From the cell containing the given text, extract its center point as [x, y] coordinate. 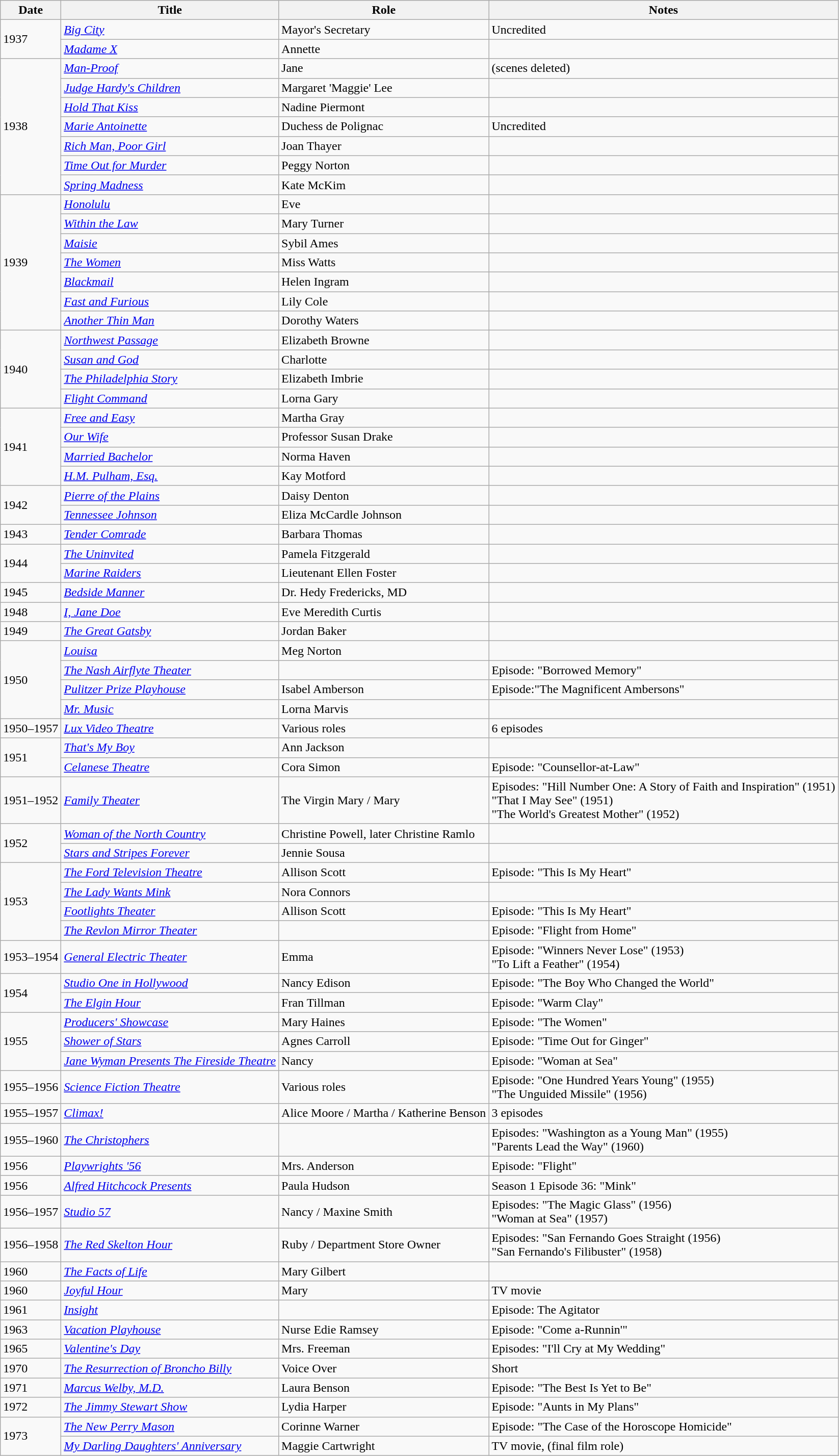
Valentine's Day [170, 1349]
Cora Simon [384, 767]
Episode: "Winners Never Lose" (1953) "To Lift a Feather" (1954) [664, 957]
The Jimmy Stewart Show [170, 1407]
Honolulu [170, 204]
1970 [31, 1368]
Alfred Hitchcock Presents [170, 1185]
Jane [384, 68]
Big City [170, 30]
Margaret 'Maggie' Lee [384, 88]
Meg Norton [384, 651]
I, Jane Doe [170, 612]
Episode: "Come a-Runnin'" [664, 1330]
Peggy Norton [384, 165]
TV movie, (final film role) [664, 1446]
Dr. Hedy Fredericks, MD [384, 593]
Mayor's Secretary [384, 30]
Lorna Gary [384, 398]
Louisa [170, 651]
Vacation Playhouse [170, 1330]
Jordan Baker [384, 631]
Madame X [170, 49]
Nora Connors [384, 892]
General Electric Theater [170, 957]
Norma Haven [384, 456]
Shower of Stars [170, 1041]
The Facts of Life [170, 1271]
Marie Antoinette [170, 126]
Marine Raiders [170, 573]
Daisy Denton [384, 495]
Date [31, 10]
Episodes: "San Fernando Goes Straight (1956) "San Fernando's Filibuster" (1958) [664, 1244]
1955–1956 [31, 1087]
Episode: "Woman at Sea" [664, 1061]
(scenes deleted) [664, 68]
Eve [384, 204]
Northwest Passage [170, 340]
Mr. Music [170, 709]
Season 1 Episode 36: "Mink" [664, 1185]
Blackmail [170, 282]
Miss Watts [384, 263]
Joan Thayer [384, 146]
1955–1960 [31, 1139]
Kate McKim [384, 185]
Episodes: "Hill Number One: A Story of Faith and Inspiration" (1951) "That I May See" (1951) "The World's Greatest Mother" (1952) [664, 800]
1943 [31, 534]
Lorna Marvis [384, 709]
Emma [384, 957]
Married Bachelor [170, 456]
1955 [31, 1041]
Episodes: "The Magic Glass" (1956) "Woman at Sea" (1957) [664, 1212]
The Great Gatsby [170, 631]
Footlights Theater [170, 911]
Flight Command [170, 398]
Stars and Stripes Forever [170, 853]
Another Thin Man [170, 321]
The Nash Airflyte Theater [170, 670]
Role [384, 10]
Episode:"The Magnificent Ambersons" [664, 689]
1938 [31, 126]
Within the Law [170, 223]
Lily Cole [384, 301]
Short [664, 1368]
1949 [31, 631]
Marcus Welby, M.D. [170, 1388]
Agnes Carroll [384, 1041]
Free and Easy [170, 418]
Helen Ingram [384, 282]
The Christophers [170, 1139]
Lux Video Theatre [170, 728]
Fran Tillman [384, 1003]
1953–1954 [31, 957]
1940 [31, 369]
Episode: "The Women" [664, 1022]
H.M. Pulham, Esq. [170, 476]
Studio 57 [170, 1212]
Joyful Hour [170, 1291]
1963 [31, 1330]
The Uninvited [170, 553]
Laura Benson [384, 1388]
Eliza McCardle Johnson [384, 515]
Alice Moore / Martha / Katherine Benson [384, 1113]
Martha Gray [384, 418]
1954 [31, 993]
Charlotte [384, 360]
TV movie [664, 1291]
1961 [31, 1310]
1950–1957 [31, 728]
Professor Susan Drake [384, 437]
Susan and God [170, 360]
Science Fiction Theatre [170, 1087]
1956–1957 [31, 1212]
Paula Hudson [384, 1185]
Celanese Theatre [170, 767]
The Women [170, 263]
Lieutenant Ellen Foster [384, 573]
The Red Skelton Hour [170, 1244]
Hold That Kiss [170, 107]
1972 [31, 1407]
Insight [170, 1310]
1965 [31, 1349]
Episode: "Aunts in My Plans" [664, 1407]
1937 [31, 39]
Nancy [384, 1061]
6 episodes [664, 728]
Tender Comrade [170, 534]
Mrs. Freeman [384, 1349]
Producers' Showcase [170, 1022]
Lydia Harper [384, 1407]
Annette [384, 49]
Episode: "Flight from Home" [664, 931]
Episode: "Borrowed Memory" [664, 670]
Ann Jackson [384, 748]
Episode: "The Case of the Horoscope Homicide" [664, 1426]
Judge Hardy's Children [170, 88]
Mary Haines [384, 1022]
1939 [31, 262]
Elizabeth Imbrie [384, 379]
Time Out for Murder [170, 165]
Bedside Manner [170, 593]
The Revlon Mirror Theater [170, 931]
Episode: "The Boy Who Changed the World" [664, 983]
1948 [31, 612]
Pamela Fitzgerald [384, 553]
The Ford Television Theatre [170, 872]
Ruby / Department Store Owner [384, 1244]
1945 [31, 593]
1951–1952 [31, 800]
Woman of the North Country [170, 833]
1941 [31, 447]
The Resurrection of Broncho Billy [170, 1368]
Episode: "One Hundred Years Young" (1955) "The Unguided Missile" (1956) [664, 1087]
Maggie Cartwright [384, 1446]
Elizabeth Browne [384, 340]
1950 [31, 680]
The New Perry Mason [170, 1426]
1951 [31, 757]
Jane Wyman Presents The Fireside Theatre [170, 1061]
Nancy Edison [384, 983]
1952 [31, 843]
Man-Proof [170, 68]
Nancy / Maxine Smith [384, 1212]
1973 [31, 1436]
Episode: "Counsellor-at-Law" [664, 767]
1955–1957 [31, 1113]
Episode: "The Best Is Yet to Be" [664, 1388]
Notes [664, 10]
The Lady Wants Mink [170, 892]
Our Wife [170, 437]
Jennie Sousa [384, 853]
Maisie [170, 243]
3 episodes [664, 1113]
Sybil Ames [384, 243]
Mrs. Anderson [384, 1166]
Episode: "Flight" [664, 1166]
Title [170, 10]
1953 [31, 901]
Spring Madness [170, 185]
Mary Gilbert [384, 1271]
Nurse Edie Ramsey [384, 1330]
1956–1958 [31, 1244]
The Virgin Mary / Mary [384, 800]
That's My Boy [170, 748]
Episode: "Warm Clay" [664, 1003]
Voice Over [384, 1368]
Episode: "Time Out for Ginger" [664, 1041]
My Darling Daughters' Anniversary [170, 1446]
Pierre of the Plains [170, 495]
Christine Powell, later Christine Ramlo [384, 833]
Kay Motford [384, 476]
Studio One in Hollywood [170, 983]
Playwrights '56 [170, 1166]
Pulitzer Prize Playhouse [170, 689]
Mary [384, 1291]
Dorothy Waters [384, 321]
Episodes: "Washington as a Young Man" (1955) "Parents Lead the Way" (1960) [664, 1139]
Fast and Furious [170, 301]
Isabel Amberson [384, 689]
Family Theater [170, 800]
1942 [31, 505]
The Elgin Hour [170, 1003]
1944 [31, 563]
Eve Meredith Curtis [384, 612]
Duchess de Polignac [384, 126]
Corinne Warner [384, 1426]
Rich Man, Poor Girl [170, 146]
1971 [31, 1388]
Tennessee Johnson [170, 515]
Episodes: "I'll Cry at My Wedding" [664, 1349]
Climax! [170, 1113]
Barbara Thomas [384, 534]
Episode: The Agitator [664, 1310]
The Philadelphia Story [170, 379]
Mary Turner [384, 223]
Nadine Piermont [384, 107]
